For the text-containing cell, return its midpoint in (x, y) coordinate format. 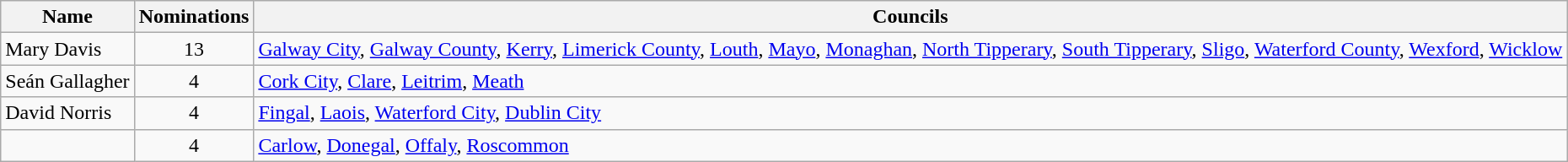
Nominations (194, 17)
David Norris (67, 113)
Cork City, Clare, Leitrim, Meath (910, 81)
Councils (910, 17)
Carlow, Donegal, Offaly, Roscommon (910, 145)
13 (194, 49)
Mary Davis (67, 49)
Name (67, 17)
Seán Gallagher (67, 81)
Fingal, Laois, Waterford City, Dublin City (910, 113)
